Provide the (x, y) coordinate of the cell's center where the given text is located.  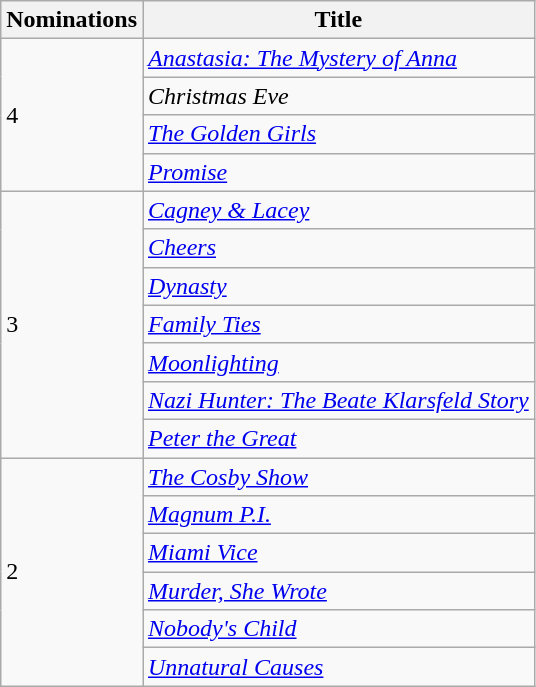
Family Ties (338, 324)
Miami Vice (338, 553)
Title (338, 20)
The Golden Girls (338, 134)
Dynasty (338, 286)
3 (72, 324)
Murder, She Wrote (338, 591)
Christmas Eve (338, 96)
The Cosby Show (338, 477)
Promise (338, 172)
2 (72, 572)
Cagney & Lacey (338, 210)
Anastasia: The Mystery of Anna (338, 58)
Peter the Great (338, 438)
Cheers (338, 248)
4 (72, 115)
Nazi Hunter: The Beate Klarsfeld Story (338, 400)
Moonlighting (338, 362)
Nobody's Child (338, 629)
Magnum P.I. (338, 515)
Unnatural Causes (338, 667)
Nominations (72, 20)
